Capture the cell that displays the provided text and extract its [x, y] central coordinate. 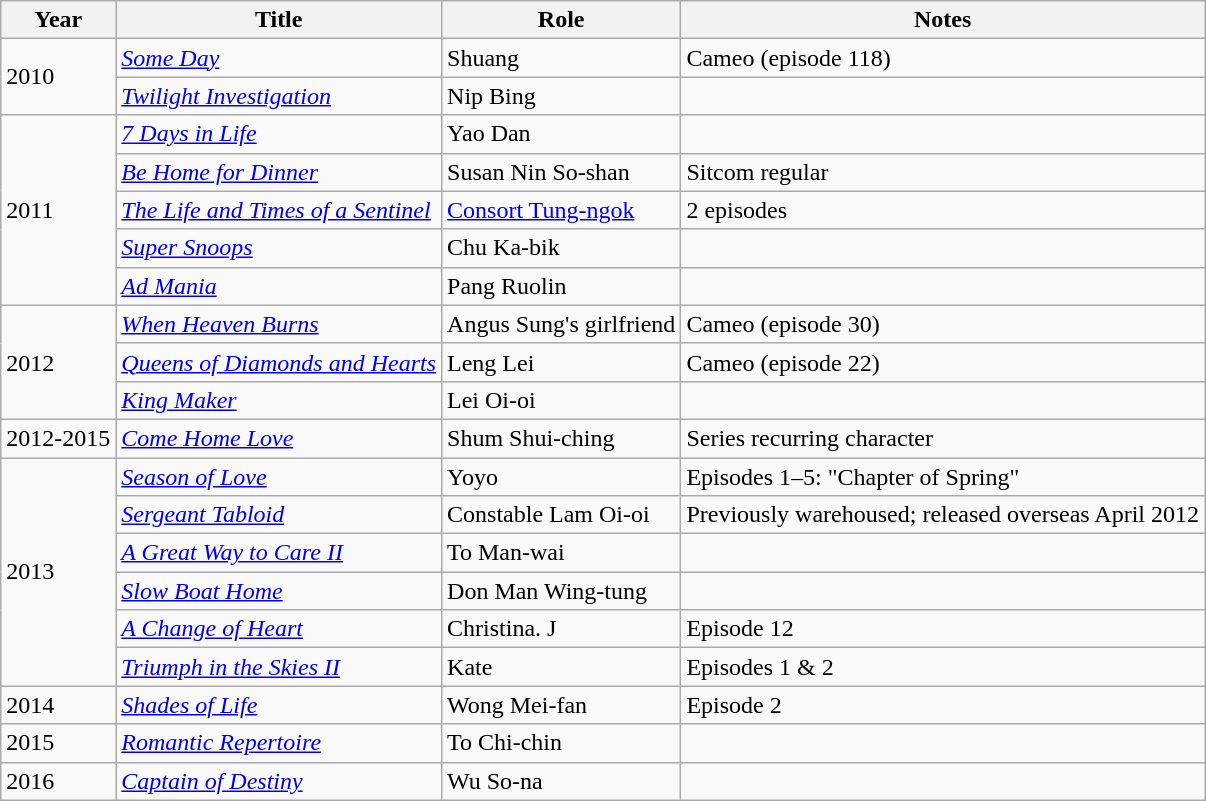
Twilight Investigation [279, 96]
2015 [58, 743]
Episodes 1–5: "Chapter of Spring" [943, 477]
7 Days in Life [279, 134]
Shades of Life [279, 705]
2010 [58, 77]
Notes [943, 20]
Slow Boat Home [279, 591]
Shuang [562, 58]
Chu Ka-bik [562, 248]
Yoyo [562, 477]
Christina. J [562, 629]
A Great Way to Care II [279, 553]
Some Day [279, 58]
Super Snoops [279, 248]
A Change of Heart [279, 629]
When Heaven Burns [279, 324]
Don Man Wing-tung [562, 591]
2014 [58, 705]
Captain of Destiny [279, 781]
Title [279, 20]
Sergeant Tabloid [279, 515]
Episode 12 [943, 629]
Cameo (episode 30) [943, 324]
Nip Bing [562, 96]
2012 [58, 362]
Shum Shui-ching [562, 438]
Season of Love [279, 477]
To Chi-chin [562, 743]
Previously warehoused; released overseas April 2012 [943, 515]
Be Home for Dinner [279, 172]
Year [58, 20]
Leng Lei [562, 362]
Wong Mei-fan [562, 705]
Queens of Diamonds and Hearts [279, 362]
Kate [562, 667]
The Life and Times of a Sentinel [279, 210]
Cameo (episode 118) [943, 58]
2 episodes [943, 210]
Sitcom regular [943, 172]
2016 [58, 781]
Series recurring character [943, 438]
Lei Oi-oi [562, 400]
Role [562, 20]
Pang Ruolin [562, 286]
2012-2015 [58, 438]
2013 [58, 572]
Consort Tung-ngok [562, 210]
Come Home Love [279, 438]
Episode 2 [943, 705]
Cameo (episode 22) [943, 362]
Ad Mania [279, 286]
To Man-wai [562, 553]
Susan Nin So-shan [562, 172]
Constable Lam Oi-oi [562, 515]
2011 [58, 210]
King Maker [279, 400]
Episodes 1 & 2 [943, 667]
Angus Sung's girlfriend [562, 324]
Wu So-na [562, 781]
Yao Dan [562, 134]
Triumph in the Skies II [279, 667]
Romantic Repertoire [279, 743]
